Output the (x, y) coordinate of the center of the cell containing the given text.  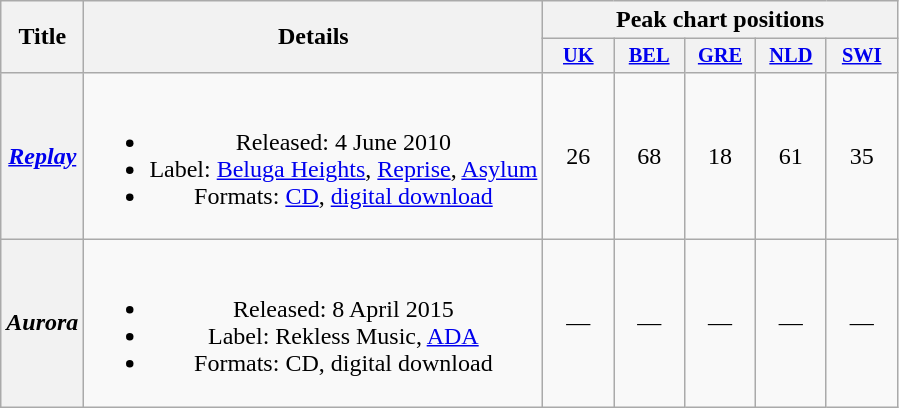
Released: 4 June 2010Label: Beluga Heights, Reprise, AsylumFormats: CD, digital download (314, 156)
BEL (650, 56)
UK (578, 56)
Aurora (42, 324)
NLD (790, 56)
35 (862, 156)
26 (578, 156)
GRE (720, 56)
Replay (42, 156)
18 (720, 156)
68 (650, 156)
Peak chart positions (720, 20)
SWI (862, 56)
Released: 8 April 2015Label: Rekless Music, ADAFormats: CD, digital download (314, 324)
Title (42, 37)
61 (790, 156)
Details (314, 37)
